Detect which cell encompasses the target text, then output its [x, y] center coordinate. 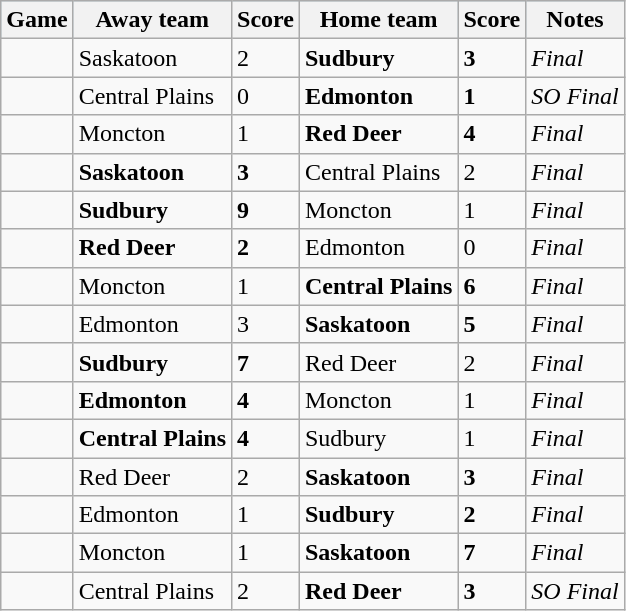
Away team [152, 20]
9 [266, 210]
Notes [575, 20]
5 [492, 324]
6 [492, 286]
Game [37, 20]
Home team [378, 20]
